Provide the [x, y] coordinate of the cell's center where the given text is located.  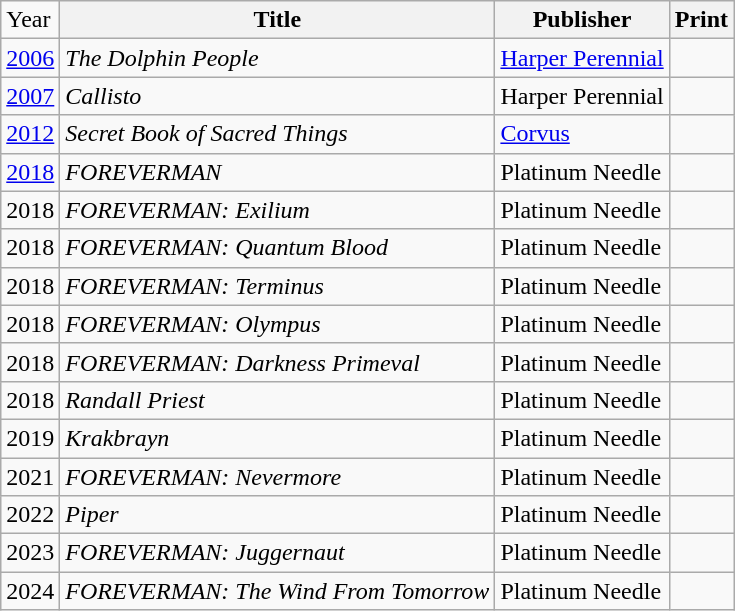
2019 [30, 438]
FOREVERMAN: Terminus [278, 286]
2006 [30, 58]
FOREVERMAN: Juggernaut [278, 553]
Title [278, 20]
FOREVERMAN [278, 172]
FOREVERMAN: Exilium [278, 210]
FOREVERMAN: Nevermore [278, 477]
Randall Priest [278, 400]
Secret Book of Sacred Things [278, 134]
FOREVERMAN: The Wind From Tomorrow [278, 591]
2012 [30, 134]
The Dolphin People [278, 58]
Corvus [582, 134]
Publisher [582, 20]
2023 [30, 553]
FOREVERMAN: Darkness Primeval [278, 362]
Callisto [278, 96]
FOREVERMAN: Quantum Blood [278, 248]
2007 [30, 96]
Piper [278, 515]
2021 [30, 477]
2022 [30, 515]
Print [701, 20]
FOREVERMAN: Olympus [278, 324]
Krakbrayn [278, 438]
2024 [30, 591]
Year [30, 20]
